Identify which cell holds the provided text, then report its (X, Y) central coordinate. 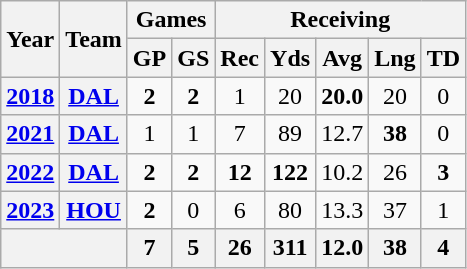
80 (290, 210)
122 (290, 172)
2018 (30, 96)
12.7 (342, 134)
Year (30, 39)
2023 (30, 210)
13.3 (342, 210)
4 (443, 248)
89 (290, 134)
Rec (240, 58)
12.0 (342, 248)
3 (443, 172)
20.0 (342, 96)
HOU (94, 210)
37 (395, 210)
10.2 (342, 172)
2021 (30, 134)
Yds (290, 58)
Lng (395, 58)
5 (194, 248)
Avg (342, 58)
Team (94, 39)
2022 (30, 172)
Receiving (340, 20)
Games (170, 20)
6 (240, 210)
GP (149, 58)
12 (240, 172)
GS (194, 58)
TD (443, 58)
311 (290, 248)
